Provide the [X, Y] coordinate of the cell's center where the given text is located.  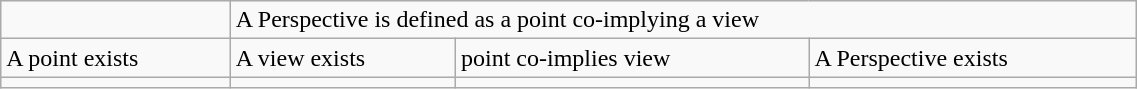
A Perspective is defined as a point co-implying a view [684, 20]
point co-implies view [632, 58]
A Perspective exists [973, 58]
A point exists [116, 58]
A view exists [342, 58]
